Return the [x, y] coordinate for the center point of the cell that contains the specified text.  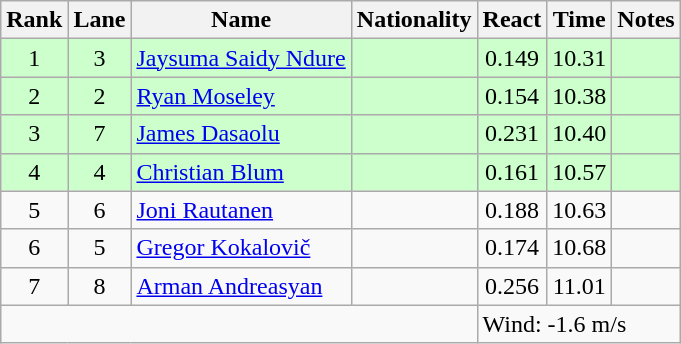
0.154 [512, 96]
Rank [34, 20]
Christian Blum [241, 172]
0.256 [512, 286]
8 [100, 286]
Nationality [414, 20]
React [512, 20]
0.149 [512, 58]
Name [241, 20]
10.68 [580, 248]
0.161 [512, 172]
Wind: -1.6 m/s [578, 324]
10.31 [580, 58]
Lane [100, 20]
Ryan Moseley [241, 96]
0.188 [512, 210]
10.63 [580, 210]
0.231 [512, 134]
10.38 [580, 96]
Joni Rautanen [241, 210]
Notes [646, 20]
Gregor Kokalovič [241, 248]
11.01 [580, 286]
Jaysuma Saidy Ndure [241, 58]
10.40 [580, 134]
0.174 [512, 248]
James Dasaolu [241, 134]
Time [580, 20]
Arman Andreasyan [241, 286]
1 [34, 58]
10.57 [580, 172]
